Output the (X, Y) coordinate of the center of the cell containing the given text.  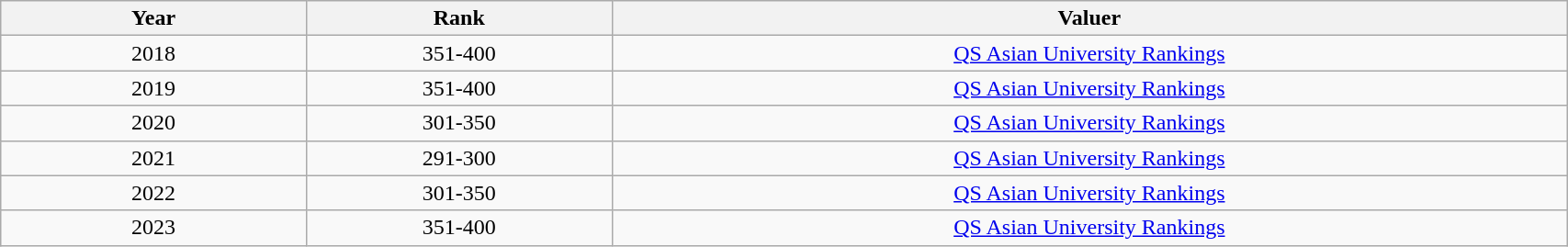
2022 (154, 193)
Rank (459, 18)
2023 (154, 228)
Valuer (1089, 18)
2020 (154, 123)
2018 (154, 53)
2021 (154, 158)
291-300 (459, 158)
2019 (154, 88)
Year (154, 18)
